Search for the cell housing the specified text and yield its (x, y) center coordinate. 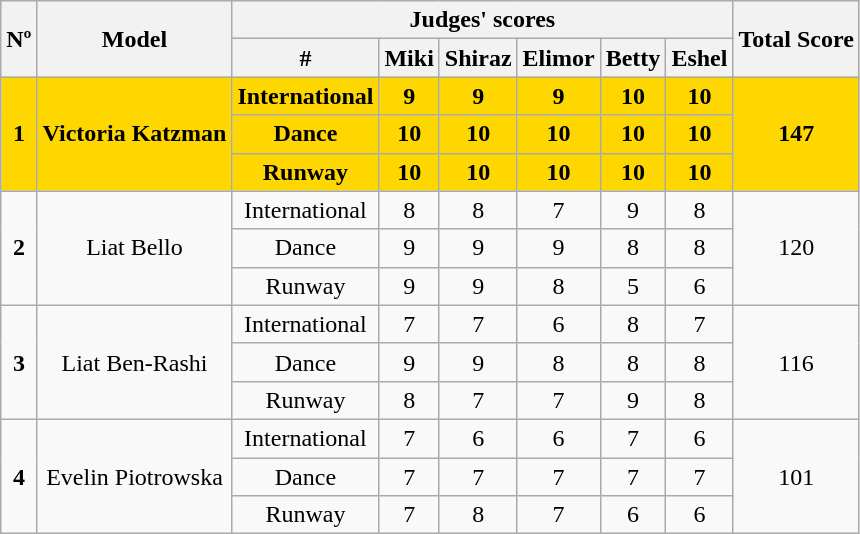
5 (633, 286)
120 (796, 248)
Liat Ben-Rashi (134, 362)
Eshel (700, 58)
Liat Bello (134, 248)
Betty (633, 58)
Victoria Katzman (134, 134)
2 (19, 248)
116 (796, 362)
Shiraz (478, 58)
Nº (19, 39)
Total Score (796, 39)
Miki (409, 58)
101 (796, 476)
Evelin Piotrowska (134, 476)
4 (19, 476)
Elimor (558, 58)
3 (19, 362)
Model (134, 39)
147 (796, 134)
1 (19, 134)
Judges' scores (482, 20)
# (306, 58)
